Pinpoint the cell where the given text exists, returning its (X, Y) midpoint coordinate. 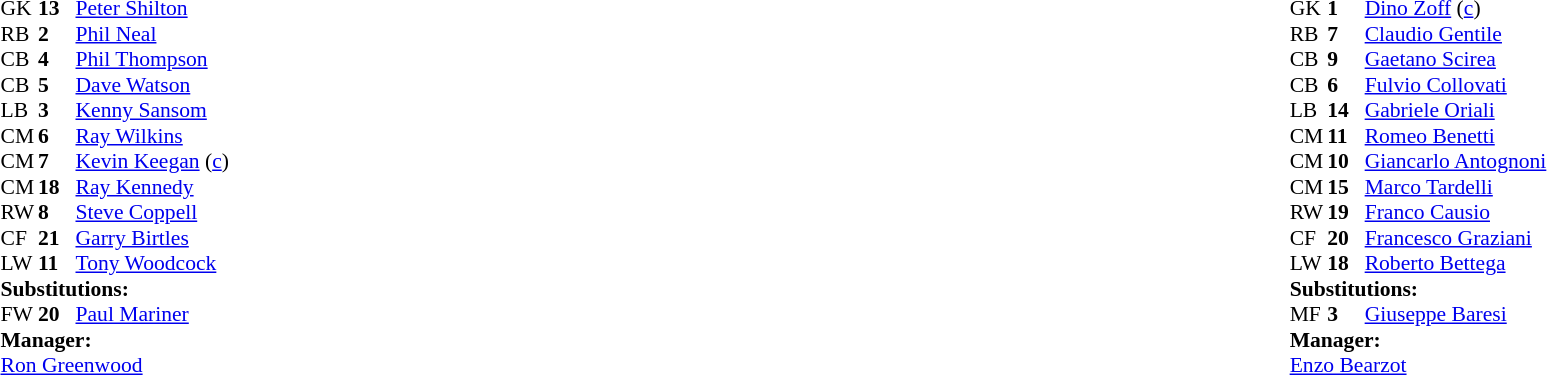
14 (1346, 111)
2 (57, 34)
Romeo Benetti (1456, 136)
Fulvio Collovati (1456, 85)
Dave Watson (152, 85)
9 (1346, 59)
Paul Mariner (152, 315)
Garry Birtles (152, 238)
Steve Coppell (152, 213)
Kenny Sansom (152, 111)
19 (1346, 213)
10 (1346, 161)
Kevin Keegan (c) (152, 161)
Phil Thompson (152, 59)
5 (57, 85)
4 (57, 59)
21 (57, 238)
Marco Tardelli (1456, 187)
8 (57, 213)
MF (1309, 315)
FW (19, 315)
Gabriele Oriali (1456, 111)
Giuseppe Baresi (1456, 315)
Francesco Graziani (1456, 238)
Ray Wilkins (152, 136)
Roberto Bettega (1456, 263)
Franco Causio (1456, 213)
Giancarlo Antognoni (1456, 161)
Claudio Gentile (1456, 34)
Phil Neal (152, 34)
Ray Kennedy (152, 187)
15 (1346, 187)
Gaetano Scirea (1456, 59)
Tony Woodcock (152, 263)
